Return the [X, Y] coordinate for the center point of the cell that contains the specified text.  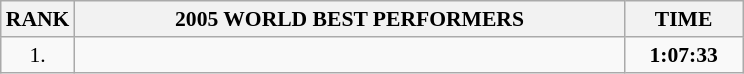
2005 WORLD BEST PERFORMERS [349, 19]
RANK [38, 19]
1. [38, 55]
TIME [684, 19]
1:07:33 [684, 55]
